Extract the (X, Y) coordinate from the center of the cell holding the provided text.  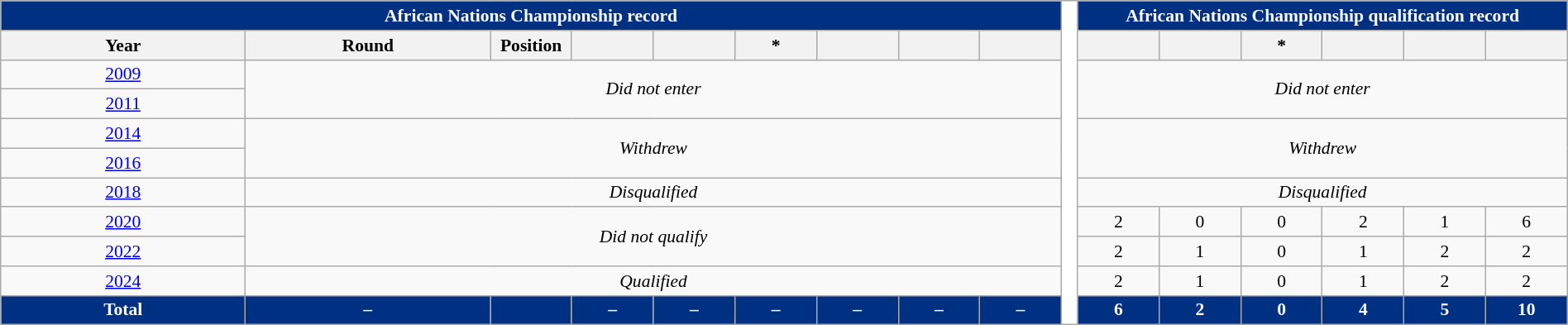
2018 (123, 193)
2016 (123, 163)
5 (1446, 310)
African Nations Championship record (531, 16)
Position (531, 45)
Round (368, 45)
4 (1363, 310)
10 (1527, 310)
2011 (123, 104)
Total (123, 310)
2020 (123, 222)
Did not qualify (653, 237)
2014 (123, 134)
Year (123, 45)
African Nations Championship qualification record (1322, 16)
2024 (123, 281)
2022 (123, 251)
Qualified (653, 281)
2009 (123, 74)
